Provide the [x, y] coordinate of the cell's center where the given text is located.  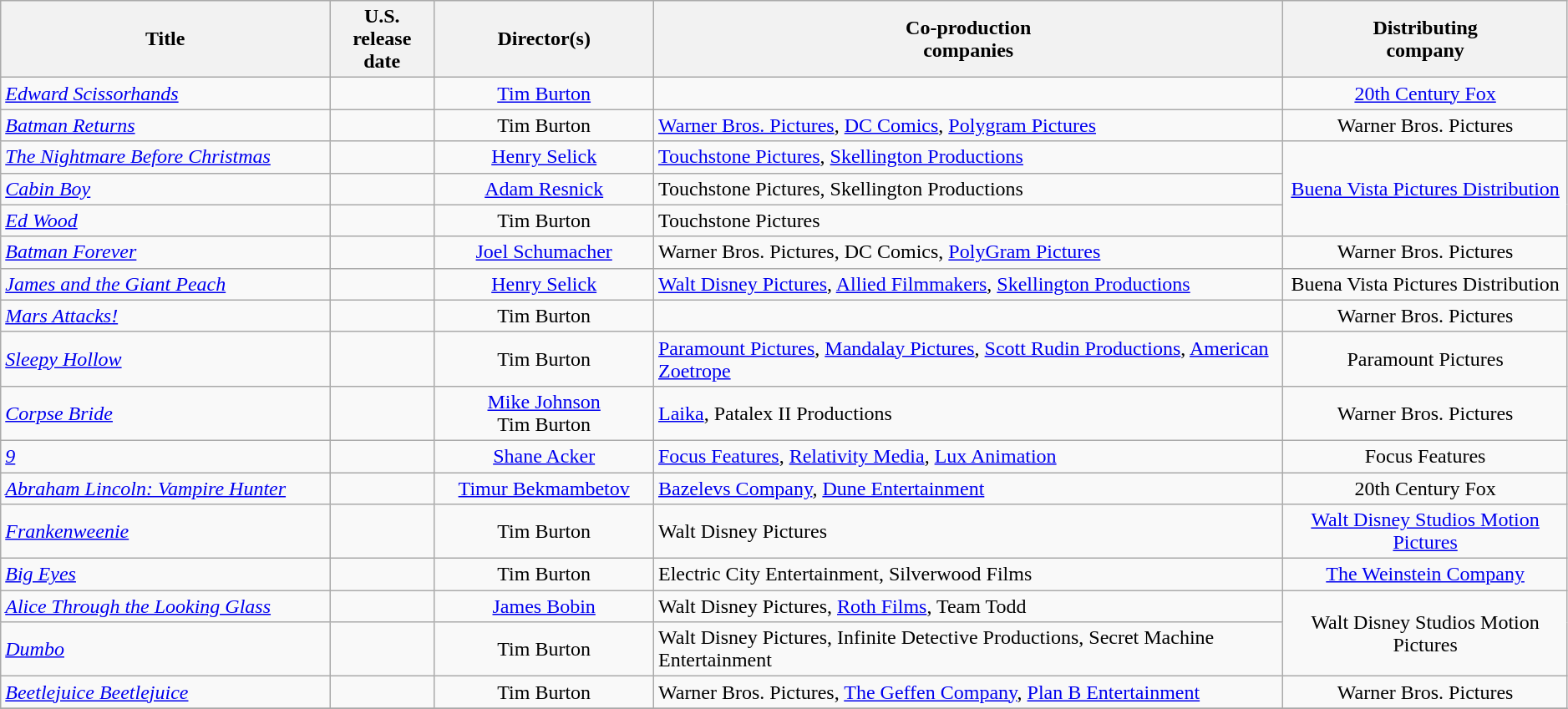
Beetlejuice Beetlejuice [165, 692]
Walt Disney Pictures, Roth Films, Team Todd [967, 606]
Batman Returns [165, 125]
Frankenweenie [165, 531]
Focus Features [1425, 456]
Paramount Pictures [1425, 359]
Alice Through the Looking Glass [165, 606]
Corpse Bride [165, 413]
Joel Schumacher [545, 252]
Ed Wood [165, 220]
Touchstone Pictures [967, 220]
Warner Bros. Pictures, DC Comics, PolyGram Pictures [967, 252]
Title [165, 39]
Co-production companies [967, 39]
9 [165, 456]
Bazelevs Company, Dune Entertainment [967, 489]
James Bobin [545, 606]
Batman Forever [165, 252]
Director(s) [545, 39]
Warner Bros. Pictures, DC Comics, Polygram Pictures [967, 125]
Laika, Patalex II Productions [967, 413]
Dumbo [165, 650]
James and the Giant Peach [165, 284]
Edward Scissorhands [165, 94]
Walt Disney Pictures [967, 531]
Electric City Entertainment, Silverwood Films [967, 575]
Distributing company [1425, 39]
The Weinstein Company [1425, 575]
Timur Bekmambetov [545, 489]
Sleepy Hollow [165, 359]
Focus Features, Relativity Media, Lux Animation [967, 456]
Walt Disney Pictures, Allied Filmmakers, Skellington Productions [967, 284]
Big Eyes [165, 575]
Shane Acker [545, 456]
Paramount Pictures, Mandalay Pictures, Scott Rudin Productions, American Zoetrope [967, 359]
Mars Attacks! [165, 316]
U.S. release date [383, 39]
The Nightmare Before Christmas [165, 157]
Walt Disney Pictures, Infinite Detective Productions, Secret Machine Entertainment [967, 650]
Mike JohnsonTim Burton [545, 413]
Adam Resnick [545, 189]
Warner Bros. Pictures, The Geffen Company, Plan B Entertainment [967, 692]
Cabin Boy [165, 189]
Abraham Lincoln: Vampire Hunter [165, 489]
